Extract the (x, y) coordinate from the center of the cell holding the provided text.  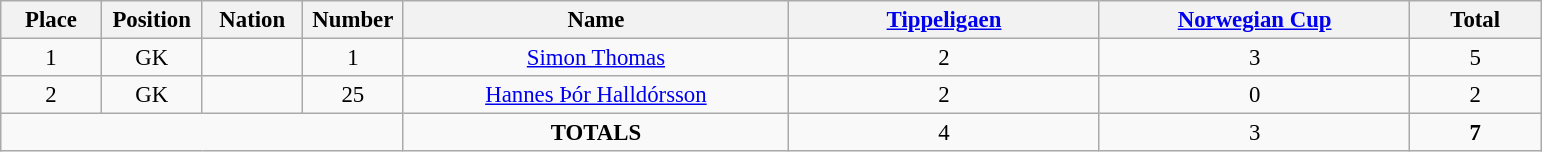
Simon Thomas (596, 58)
Nation (252, 20)
7 (1476, 133)
TOTALS (596, 133)
Hannes Þór Halldórsson (596, 95)
0 (1254, 95)
25 (354, 95)
Norwegian Cup (1254, 20)
Number (354, 20)
Position (152, 20)
Name (596, 20)
Total (1476, 20)
Tippeligaen (944, 20)
4 (944, 133)
5 (1476, 58)
Place (52, 20)
